Return (X, Y) of the center of cell containing provided text 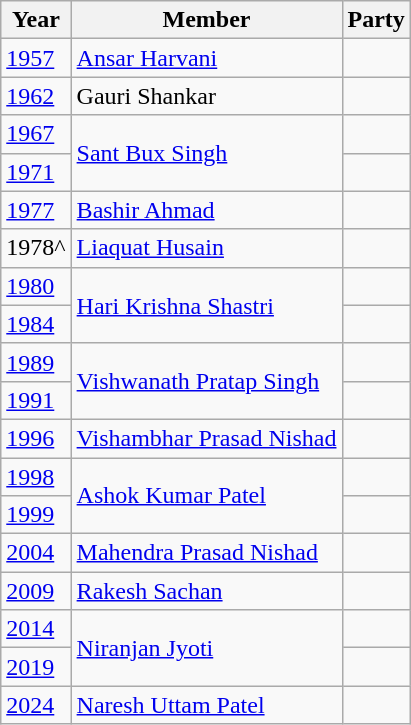
Naresh Uttam Patel (206, 705)
2024 (36, 705)
1977 (36, 210)
Vishambhar Prasad Nishad (206, 438)
Party (376, 20)
Ansar Harvani (206, 58)
1989 (36, 362)
2009 (36, 591)
Sant Bux Singh (206, 153)
2014 (36, 629)
Niranjan Jyoti (206, 648)
Ashok Kumar Patel (206, 496)
1984 (36, 324)
Vishwanath Pratap Singh (206, 381)
1996 (36, 438)
2019 (36, 667)
1962 (36, 96)
Liaquat Husain (206, 248)
1957 (36, 58)
1991 (36, 400)
1967 (36, 134)
1998 (36, 477)
Bashir Ahmad (206, 210)
Mahendra Prasad Nishad (206, 553)
1999 (36, 515)
2004 (36, 553)
1971 (36, 172)
Hari Krishna Shastri (206, 305)
Member (206, 20)
1980 (36, 286)
Gauri Shankar (206, 96)
Year (36, 20)
Rakesh Sachan (206, 591)
1978^ (36, 248)
